Detect which cell encompasses the target text, then output its (X, Y) center coordinate. 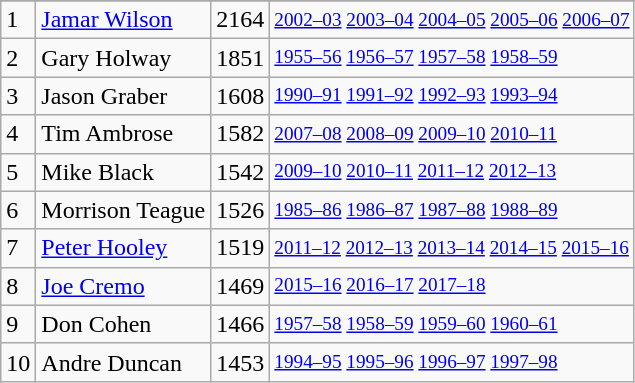
2002–03 2003–04 2004–05 2005–06 2006–07 (452, 20)
Andre Duncan (124, 362)
Jamar Wilson (124, 20)
1466 (240, 324)
3 (18, 96)
2009–10 2010–11 2011–12 2012–13 (452, 172)
8 (18, 286)
Don Cohen (124, 324)
Gary Holway (124, 58)
1 (18, 20)
Mike Black (124, 172)
9 (18, 324)
1851 (240, 58)
1469 (240, 286)
1519 (240, 248)
1526 (240, 210)
2 (18, 58)
10 (18, 362)
4 (18, 134)
2011–12 2012–13 2013–14 2014–15 2015–16 (452, 248)
1542 (240, 172)
Jason Graber (124, 96)
2007–08 2008–09 2009–10 2010–11 (452, 134)
Joe Cremo (124, 286)
Tim Ambrose (124, 134)
6 (18, 210)
2015–16 2016–17 2017–18 (452, 286)
1957–58 1958–59 1959–60 1960–61 (452, 324)
5 (18, 172)
2164 (240, 20)
1955–56 1956–57 1957–58 1958–59 (452, 58)
Peter Hooley (124, 248)
1985–86 1986–87 1987–88 1988–89 (452, 210)
7 (18, 248)
1453 (240, 362)
1994–95 1995–96 1996–97 1997–98 (452, 362)
Morrison Teague (124, 210)
1608 (240, 96)
1582 (240, 134)
1990–91 1991–92 1992–93 1993–94 (452, 96)
